From the cell containing the given text, extract its center point as (X, Y) coordinate. 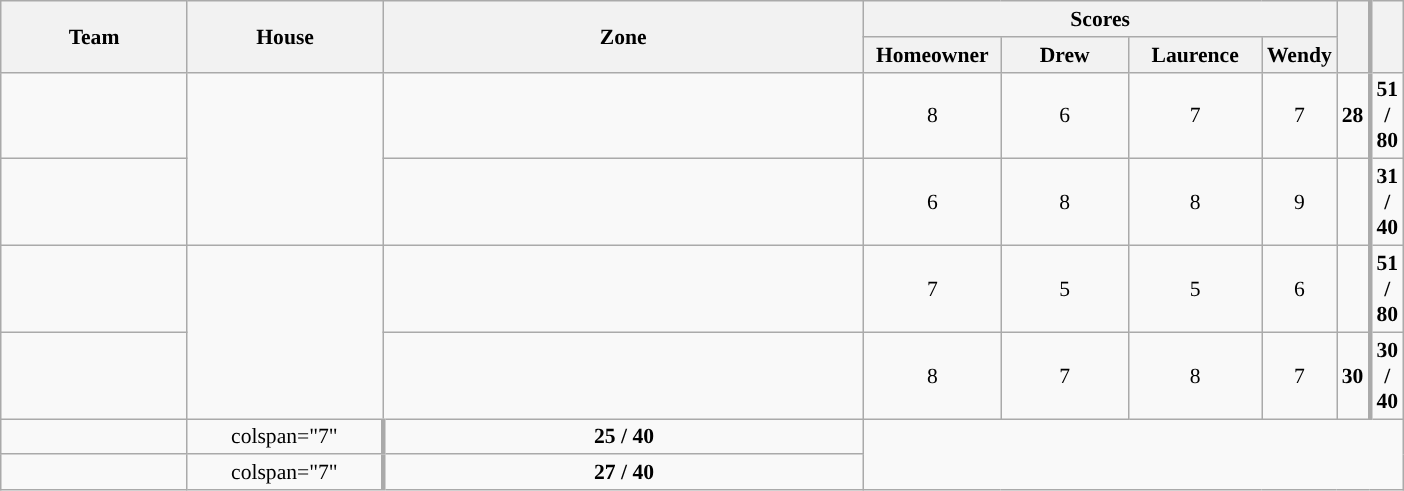
9 (1300, 202)
28 (1354, 116)
Drew (1064, 55)
Zone (624, 36)
25 / 40 (624, 437)
27 / 40 (624, 473)
30 / 40 (1386, 376)
31 / 40 (1386, 202)
Team (94, 36)
Wendy (1300, 55)
Laurence (1194, 55)
30 (1354, 376)
Homeowner (932, 55)
Scores (1100, 19)
House (285, 36)
